Determine the [x, y] coordinate at the center of the cell enclosing the given text.  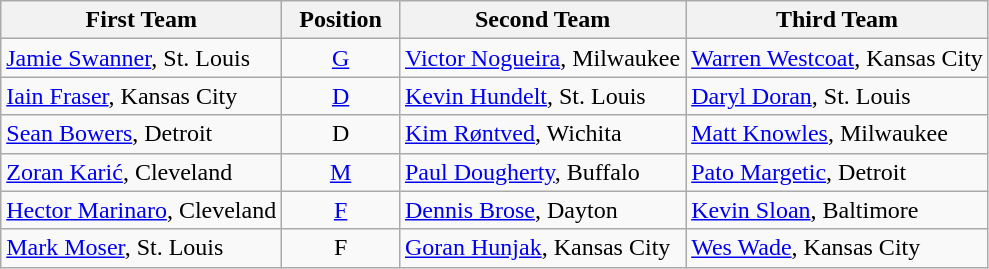
Hector Marinaro, Cleveland [142, 210]
Position [341, 20]
Kevin Hundelt, St. Louis [542, 96]
Kim Røntved, Wichita [542, 134]
Iain Fraser, Kansas City [142, 96]
First Team [142, 20]
Third Team [838, 20]
Zoran Karić, Cleveland [142, 172]
Matt Knowles, Milwaukee [838, 134]
Kevin Sloan, Baltimore [838, 210]
G [341, 58]
Dennis Brose, Dayton [542, 210]
Sean Bowers, Detroit [142, 134]
Warren Westcoat, Kansas City [838, 58]
M [341, 172]
Mark Moser, St. Louis [142, 248]
Wes Wade, Kansas City [838, 248]
Second Team [542, 20]
Pato Margetic, Detroit [838, 172]
Jamie Swanner, St. Louis [142, 58]
Daryl Doran, St. Louis [838, 96]
Goran Hunjak, Kansas City [542, 248]
Victor Nogueira, Milwaukee [542, 58]
Paul Dougherty, Buffalo [542, 172]
